Return (X, Y) of the center of cell containing provided text 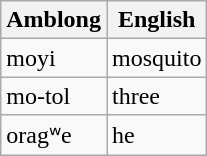
Amblong (54, 20)
moyi (54, 58)
he (156, 135)
English (156, 20)
mo-tol (54, 96)
oragʷe (54, 135)
three (156, 96)
mosquito (156, 58)
